Output the (x, y) coordinate of the center of the cell containing the given text.  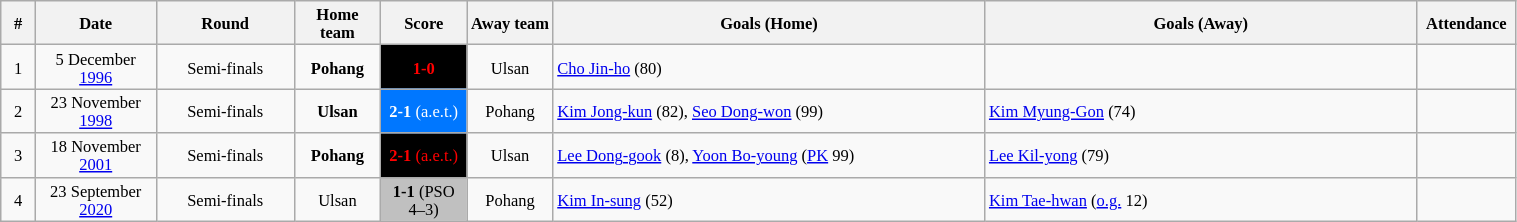
23 November 1998 (96, 111)
Date (96, 23)
Kim In-sung (52) (769, 199)
1-1 (PSO 4–3) (424, 199)
Kim Myung-Gon (74) (1201, 111)
Lee Dong-gook (8), Yoon Bo-young (PK 99) (769, 155)
# (18, 23)
Kim Tae-hwan (o.g. 12) (1201, 199)
2 (18, 111)
23 September 2020 (96, 199)
Kim Jong-kun (82), Seo Dong-won (99) (769, 111)
Round (225, 23)
Lee Kil-yong (79) (1201, 155)
Goals (Home) (769, 23)
Attendance (1466, 23)
Goals (Away) (1201, 23)
Cho Jin-ho (80) (769, 67)
Away team (510, 23)
3 (18, 155)
5 December 1996 (96, 67)
18 November 2001 (96, 155)
Home team (337, 23)
1-0 (424, 67)
4 (18, 199)
Score (424, 23)
1 (18, 67)
